Identify which cell holds the provided text, then report its [x, y] central coordinate. 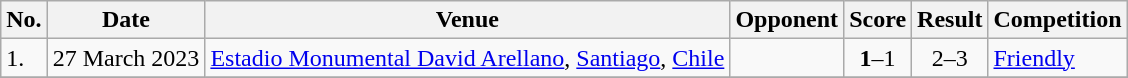
2–3 [950, 58]
27 March 2023 [126, 58]
1–1 [878, 58]
Opponent [787, 20]
Competition [1058, 20]
Friendly [1058, 58]
Date [126, 20]
Result [950, 20]
Estadio Monumental David Arellano, Santiago, Chile [468, 58]
No. [24, 20]
1. [24, 58]
Score [878, 20]
Venue [468, 20]
